Return [X, Y] of the center of cell containing provided text 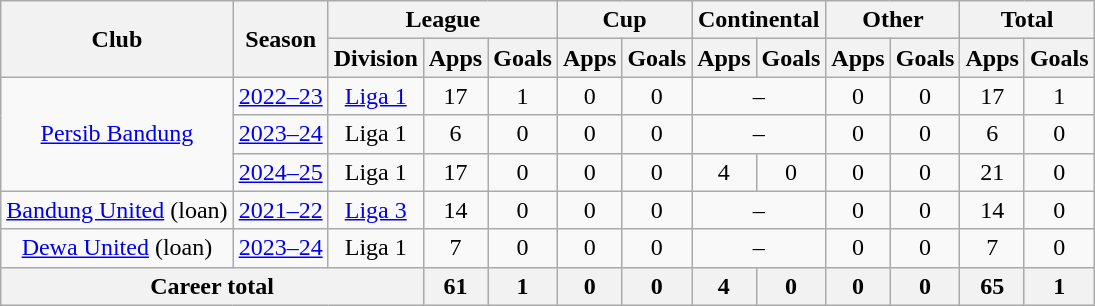
2022–23 [280, 96]
Bandung United (loan) [117, 210]
Persib Bandung [117, 134]
2024–25 [280, 172]
Other [893, 20]
65 [992, 286]
21 [992, 172]
61 [455, 286]
2021–22 [280, 210]
Club [117, 39]
Season [280, 39]
Career total [212, 286]
Dewa United (loan) [117, 248]
Cup [624, 20]
Total [1027, 20]
League [442, 20]
Division [376, 58]
Liga 3 [376, 210]
Continental [759, 20]
